Scan for the cell matching the given text and deliver its (x, y) coordinate at center. 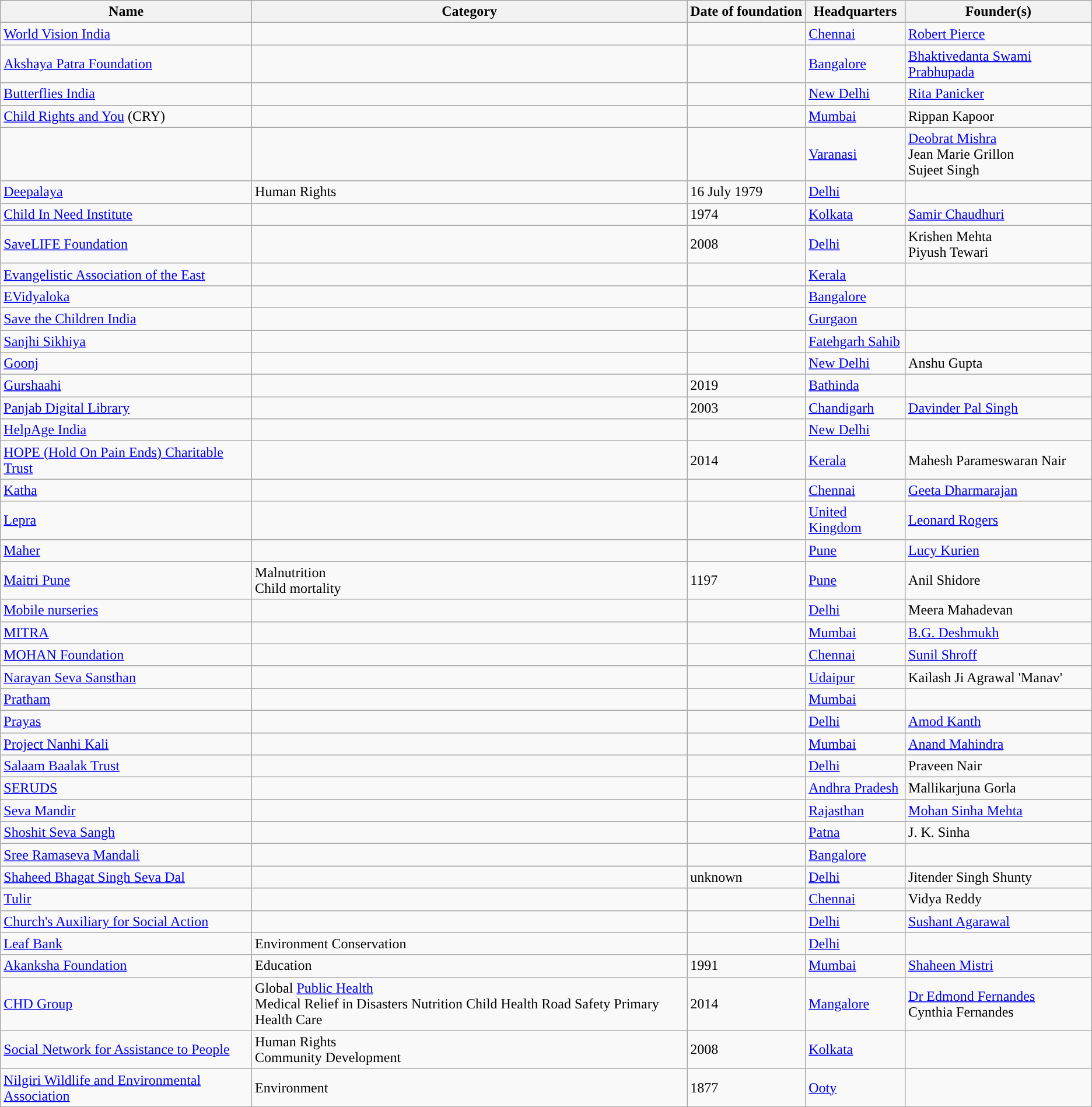
B.G. Deshmukh (999, 633)
Rita Panicker (999, 94)
Rajasthan (855, 811)
Fatehgarh Sahib (855, 341)
Shoshit Seva Sangh (126, 833)
HelpAge India (126, 430)
SERUDS (126, 788)
Gurgaon (855, 319)
SaveLIFE Foundation (126, 244)
Shaheed Bhagat Singh Seva Dal (126, 877)
Chandigarh (855, 408)
1974 (747, 214)
Mahesh Parameswaran Nair (999, 460)
Mallikarjuna Gorla (999, 788)
Rippan Kapoor (999, 116)
Praveen Nair (999, 766)
Mangalore (855, 1004)
Narayan Seva Sansthan (126, 677)
Sree Ramaseva Mandali (126, 855)
Global Public HealthMedical Relief in Disasters Nutrition Child Health Road Safety Primary Health Care (470, 1004)
MalnutritionChild mortality (470, 580)
Human Rights (470, 192)
1197 (747, 580)
Tulir (126, 899)
Deobrat MishraJean Marie GrillonSujeet Singh (999, 154)
Dr Edmond FernandesCynthia Fernandes (999, 1004)
Bhaktivedanta Swami Prabhupada (999, 64)
Human RightsCommunity Development (470, 1049)
Church's Auxiliary for Social Action (126, 921)
Panjab Digital Library (126, 408)
Ooty (855, 1088)
Patna (855, 833)
Sushant Agarawal (999, 921)
Akshaya Patra Foundation (126, 64)
2019 (747, 386)
Date of foundation (747, 12)
CHD Group (126, 1004)
Project Nanhi Kali (126, 744)
HOPE (Hold On Pain Ends) Charitable Trust (126, 460)
Salaam Baalak Trust (126, 766)
J. K. Sinha (999, 833)
Jitender Singh Shunty (999, 877)
Samir Chaudhuri (999, 214)
Pratham (126, 699)
Anand Mahindra (999, 744)
Geeta Dharmarajan (999, 490)
United Kingdom (855, 521)
Butterflies India (126, 94)
Andhra Pradesh (855, 788)
Goonj (126, 364)
Maitri Pune (126, 580)
Prayas (126, 721)
Nilgiri Wildlife and Environmental Association (126, 1088)
Environment Conservation (470, 944)
1991 (747, 966)
Meera Mahadevan (999, 610)
MITRA (126, 633)
Social Network for Assistance to People (126, 1049)
Founder(s) (999, 12)
Seva Mandir (126, 811)
Robert Pierce (999, 34)
Anil Shidore (999, 580)
Vidya Reddy (999, 899)
Varanasi (855, 154)
Name (126, 12)
Shaheen Mistri (999, 966)
Save the Children India (126, 319)
unknown (747, 877)
Category (470, 12)
Anshu Gupta (999, 364)
2003 (747, 408)
Bathinda (855, 386)
MOHAN Foundation (126, 655)
Maher (126, 550)
Krishen MehtaPiyush Tewari (999, 244)
Akanksha Foundation (126, 966)
EVidyaloka (126, 296)
Evangelistic Association of the East (126, 274)
Sunil Shroff (999, 655)
Amod Kanth (999, 721)
Lepra (126, 521)
Udaipur (855, 677)
Mohan Sinha Mehta (999, 811)
Kailash Ji Agrawal 'Manav' (999, 677)
Sanjhi Sikhiya (126, 341)
1877 (747, 1088)
Davinder Pal Singh (999, 408)
Child Rights and You (CRY) (126, 116)
Katha (126, 490)
Gurshaahi (126, 386)
Headquarters (855, 12)
Lucy Kurien (999, 550)
Leaf Bank (126, 944)
World Vision India (126, 34)
16 July 1979 (747, 192)
Mobile nurseries (126, 610)
Leonard Rogers (999, 521)
Environment (470, 1088)
Education (470, 966)
Child In Need Institute (126, 214)
Deepalaya (126, 192)
